Determine the [x, y] coordinate at the center of the cell enclosing the given text.  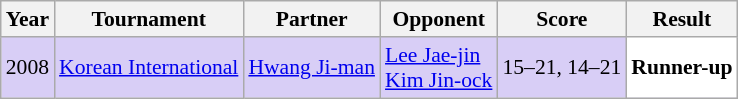
Partner [312, 19]
Year [28, 19]
Korean International [148, 68]
Score [562, 19]
Opponent [438, 19]
Tournament [148, 19]
Lee Jae-jin Kim Jin-ock [438, 68]
Runner-up [682, 68]
Result [682, 19]
2008 [28, 68]
Hwang Ji-man [312, 68]
15–21, 14–21 [562, 68]
